Find where the given text appears and provide that cell's center as (X, Y) coordinate. 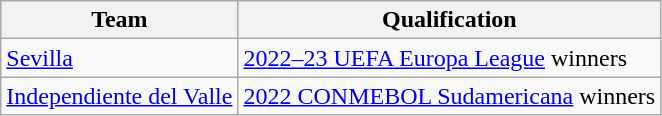
Qualification (450, 20)
Team (120, 20)
2022 CONMEBOL Sudamericana winners (450, 96)
Sevilla (120, 58)
2022–23 UEFA Europa League winners (450, 58)
Independiente del Valle (120, 96)
